Return [X, Y] of the center of cell containing provided text 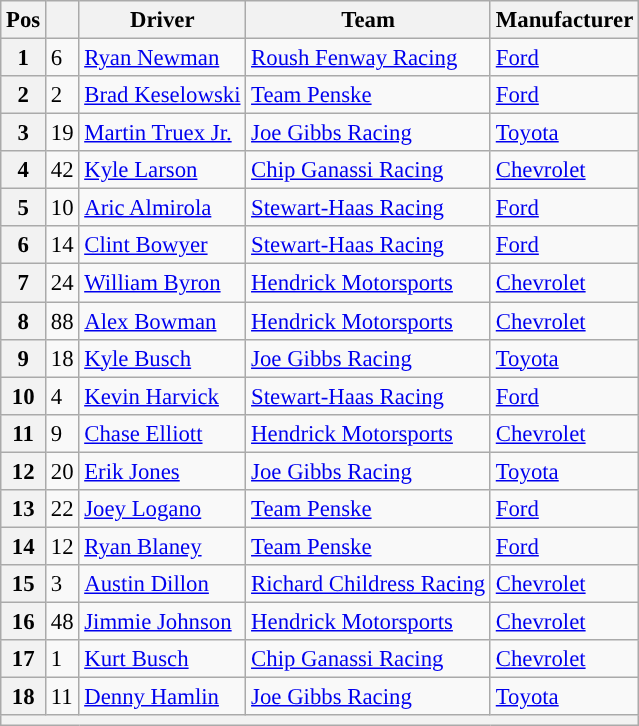
88 [62, 321]
Roush Fenway Racing [368, 58]
Jimmie Johnson [162, 621]
Martin Truex Jr. [162, 133]
24 [62, 283]
22 [62, 509]
20 [62, 471]
8 [24, 321]
Pos [24, 20]
Joey Logano [162, 509]
16 [24, 621]
Kevin Harvick [162, 396]
Denny Hamlin [162, 697]
Kurt Busch [162, 659]
Clint Bowyer [162, 245]
Austin Dillon [162, 584]
13 [24, 509]
Aric Almirola [162, 208]
Richard Childress Racing [368, 584]
48 [62, 621]
Erik Jones [162, 471]
Team [368, 20]
William Byron [162, 283]
Kyle Larson [162, 170]
17 [24, 659]
Ryan Blaney [162, 546]
Ryan Newman [162, 58]
7 [24, 283]
42 [62, 170]
19 [62, 133]
5 [24, 208]
Alex Bowman [162, 321]
Chase Elliott [162, 433]
Kyle Busch [162, 358]
Driver [162, 20]
Manufacturer [564, 20]
15 [24, 584]
Brad Keselowski [162, 95]
